Locate the cell with the specified text and output its [X, Y] center coordinate. 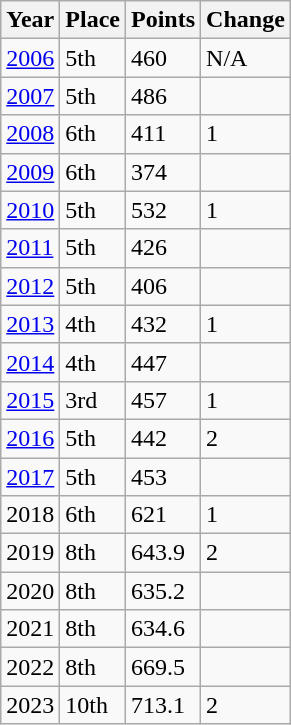
Points [164, 20]
374 [164, 172]
460 [164, 58]
3rd [93, 400]
2022 [30, 667]
2011 [30, 248]
2009 [30, 172]
432 [164, 324]
Place [93, 20]
2006 [30, 58]
634.6 [164, 629]
453 [164, 477]
2015 [30, 400]
Change [246, 20]
2007 [30, 96]
2020 [30, 591]
406 [164, 286]
Year [30, 20]
457 [164, 400]
411 [164, 134]
10th [93, 705]
2018 [30, 515]
532 [164, 210]
2019 [30, 553]
2013 [30, 324]
2021 [30, 629]
713.1 [164, 705]
2010 [30, 210]
426 [164, 248]
2008 [30, 134]
2023 [30, 705]
2012 [30, 286]
643.9 [164, 553]
2017 [30, 477]
442 [164, 438]
635.2 [164, 591]
669.5 [164, 667]
447 [164, 362]
2014 [30, 362]
486 [164, 96]
2016 [30, 438]
N/A [246, 58]
621 [164, 515]
